Search for the cell housing the specified text and yield its [X, Y] center coordinate. 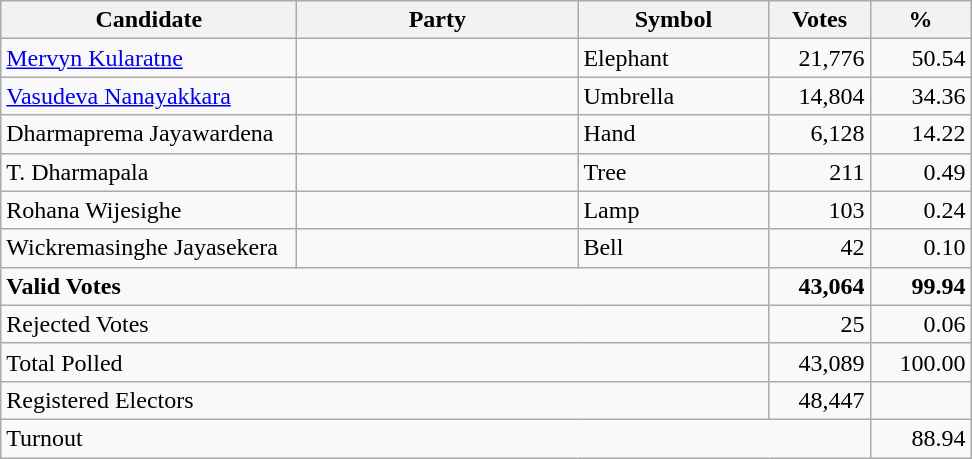
14,804 [820, 96]
Bell [674, 248]
43,064 [820, 286]
Votes [820, 20]
42 [820, 248]
48,447 [820, 400]
Elephant [674, 58]
25 [820, 324]
34.36 [920, 96]
Tree [674, 172]
Candidate [149, 20]
0.06 [920, 324]
0.24 [920, 210]
Party [438, 20]
99.94 [920, 286]
14.22 [920, 134]
0.10 [920, 248]
88.94 [920, 438]
Symbol [674, 20]
Registered Electors [385, 400]
103 [820, 210]
Rohana Wijesighe [149, 210]
211 [820, 172]
Wickremasinghe Jayasekera [149, 248]
100.00 [920, 362]
Total Polled [385, 362]
Turnout [436, 438]
Valid Votes [385, 286]
Dharmaprema Jayawardena [149, 134]
Lamp [674, 210]
Rejected Votes [385, 324]
T. Dharmapala [149, 172]
6,128 [820, 134]
21,776 [820, 58]
50.54 [920, 58]
43,089 [820, 362]
Mervyn Kularatne [149, 58]
0.49 [920, 172]
% [920, 20]
Vasudeva Nanayakkara [149, 96]
Umbrella [674, 96]
Hand [674, 134]
